Return [x, y] of the center of cell containing provided text 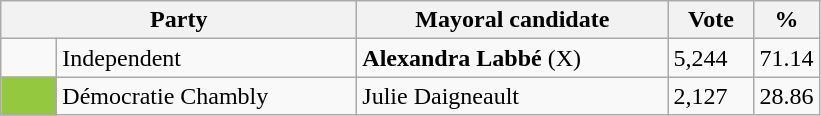
% [786, 20]
28.86 [786, 96]
Vote [711, 20]
71.14 [786, 58]
5,244 [711, 58]
Julie Daigneault [512, 96]
Alexandra Labbé (X) [512, 58]
Party [179, 20]
Démocratie Chambly [207, 96]
Mayoral candidate [512, 20]
2,127 [711, 96]
Independent [207, 58]
